Pinpoint the cell where the given text exists, returning its [x, y] midpoint coordinate. 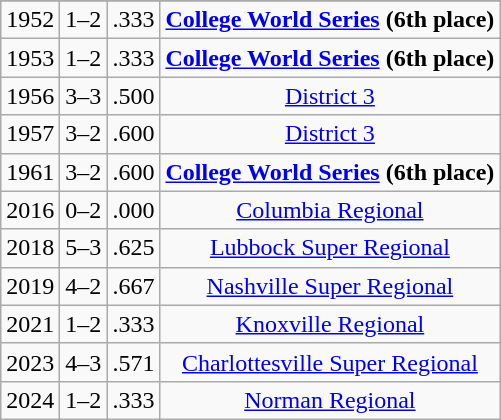
Charlottesville Super Regional [330, 362]
2024 [30, 400]
1961 [30, 172]
.667 [134, 286]
4–3 [84, 362]
.000 [134, 210]
Columbia Regional [330, 210]
1953 [30, 58]
5–3 [84, 248]
.571 [134, 362]
Norman Regional [330, 400]
2016 [30, 210]
1952 [30, 20]
1956 [30, 96]
2023 [30, 362]
2019 [30, 286]
Knoxville Regional [330, 324]
Lubbock Super Regional [330, 248]
3–3 [84, 96]
2021 [30, 324]
0–2 [84, 210]
4–2 [84, 286]
1957 [30, 134]
Nashville Super Regional [330, 286]
2018 [30, 248]
.500 [134, 96]
.625 [134, 248]
